From the cell containing the given text, extract its center point as (x, y) coordinate. 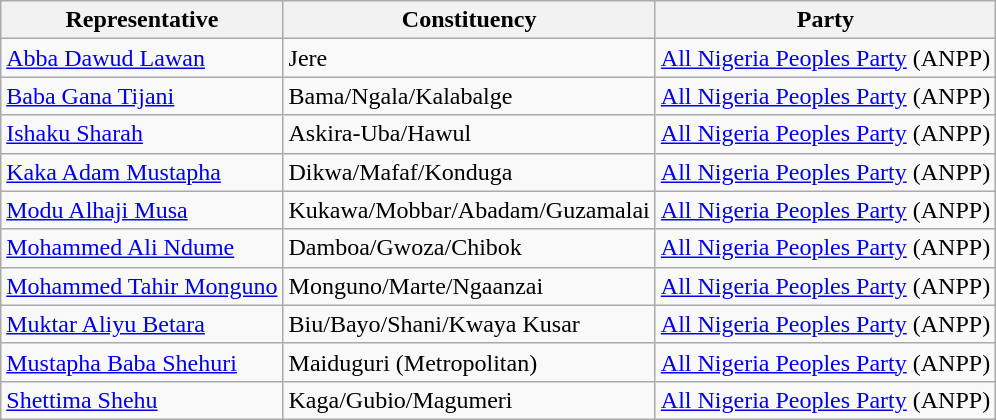
Jere (469, 58)
Muktar Aliyu Betara (142, 324)
Monguno/Marte/Ngaanzai (469, 286)
Dikwa/Mafaf/Konduga (469, 172)
Constituency (469, 20)
Mohammed Tahir Monguno (142, 286)
Kukawa/Mobbar/Abadam/Guzamalai (469, 210)
Ishaku Sharah (142, 134)
Askira-Uba/Hawul (469, 134)
Maiduguri (Metropolitan) (469, 362)
Biu/Bayo/Shani/Kwaya Kusar (469, 324)
Kaga/Gubio/Magumeri (469, 400)
Abba Dawud Lawan (142, 58)
Baba Gana Tijani (142, 96)
Damboa/Gwoza/Chibok (469, 248)
Shettima Shehu (142, 400)
Mustapha Baba Shehuri (142, 362)
Modu Alhaji Musa (142, 210)
Mohammed Ali Ndume (142, 248)
Party (825, 20)
Representative (142, 20)
Bama/Ngala/Kalabalge (469, 96)
Kaka Adam Mustapha (142, 172)
